Provide the [x, y] coordinate of the cell's center where the given text is located.  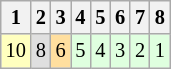
7 [140, 17]
10 [16, 51]
